Capture the cell that displays the provided text and extract its (x, y) central coordinate. 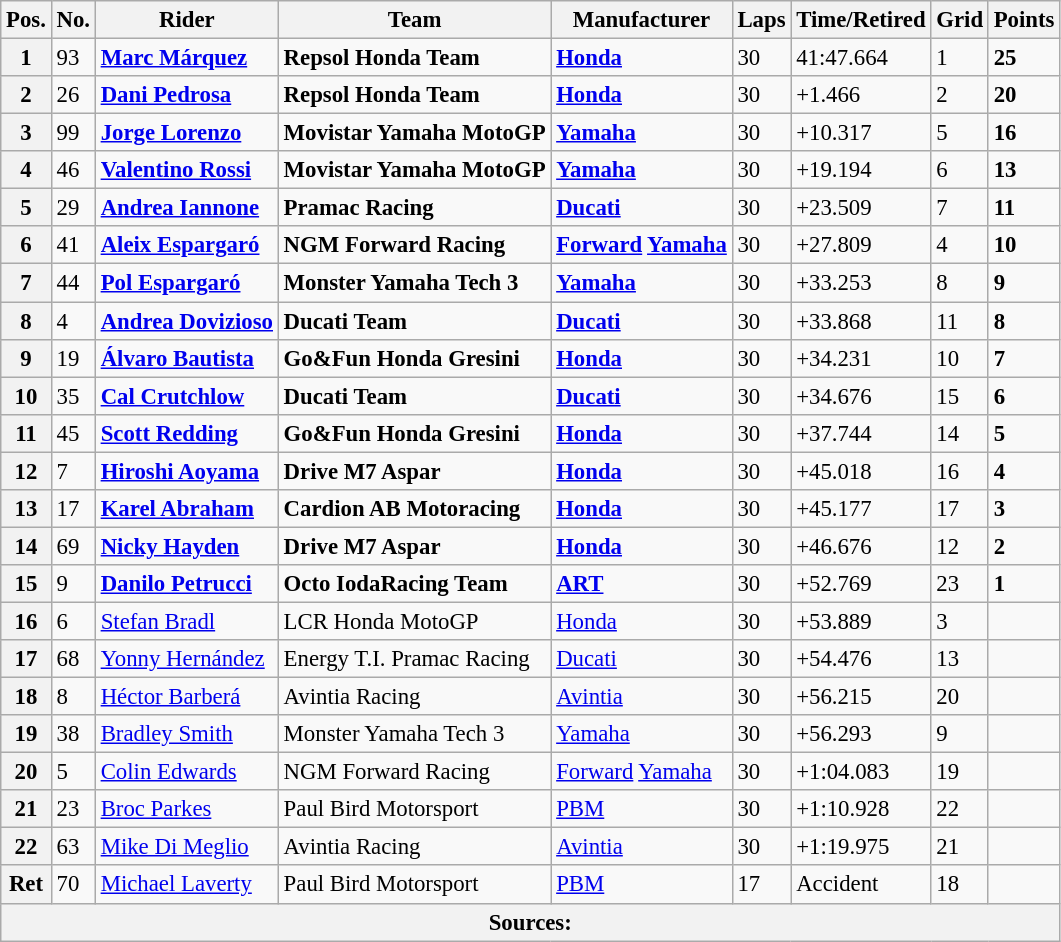
+56.215 (861, 697)
+1:10.928 (861, 809)
29 (73, 208)
46 (73, 170)
Stefan Bradl (186, 621)
38 (73, 734)
Broc Parkes (186, 809)
Energy T.I. Pramac Racing (414, 659)
+1:04.083 (861, 772)
Héctor Barberá (186, 697)
Marc Márquez (186, 58)
Accident (861, 885)
Álvaro Bautista (186, 358)
Dani Pedrosa (186, 95)
Andrea Iannone (186, 208)
+34.676 (861, 396)
ART (642, 584)
Nicky Hayden (186, 546)
68 (73, 659)
Yonny Hernández (186, 659)
Rider (186, 20)
Mike Di Meglio (186, 847)
Pol Espargaró (186, 283)
41 (73, 245)
70 (73, 885)
LCR Honda MotoGP (414, 621)
93 (73, 58)
Bradley Smith (186, 734)
+33.253 (861, 283)
Hiroshi Aoyama (186, 471)
+27.809 (861, 245)
Cardion AB Motoracing (414, 509)
Points (1024, 20)
+56.293 (861, 734)
+53.889 (861, 621)
Danilo Petrucci (186, 584)
Ret (26, 885)
+1:19.975 (861, 847)
No. (73, 20)
99 (73, 133)
Manufacturer (642, 20)
Cal Crutchlow (186, 396)
+1.466 (861, 95)
69 (73, 546)
Pos. (26, 20)
Karel Abraham (186, 509)
+45.018 (861, 471)
Michael Laverty (186, 885)
Valentino Rossi (186, 170)
Sources: (530, 922)
+46.676 (861, 546)
Scott Redding (186, 433)
Aleix Espargaró (186, 245)
45 (73, 433)
+52.769 (861, 584)
Laps (762, 20)
35 (73, 396)
+10.317 (861, 133)
Team (414, 20)
+37.744 (861, 433)
Pramac Racing (414, 208)
41:47.664 (861, 58)
+45.177 (861, 509)
Time/Retired (861, 20)
+33.868 (861, 321)
Andrea Dovizioso (186, 321)
63 (73, 847)
+19.194 (861, 170)
26 (73, 95)
Jorge Lorenzo (186, 133)
+34.231 (861, 358)
+54.476 (861, 659)
Colin Edwards (186, 772)
Grid (960, 20)
+23.509 (861, 208)
44 (73, 283)
25 (1024, 58)
Octo IodaRacing Team (414, 584)
